Provide the [X, Y] coordinate of the cell's center where the given text is located.  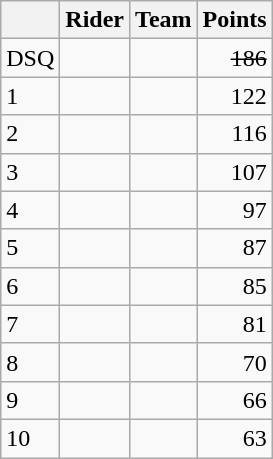
85 [234, 286]
3 [30, 172]
9 [30, 400]
8 [30, 362]
1 [30, 96]
81 [234, 324]
Rider [95, 20]
Points [234, 20]
70 [234, 362]
87 [234, 248]
DSQ [30, 58]
107 [234, 172]
4 [30, 210]
63 [234, 438]
10 [30, 438]
122 [234, 96]
116 [234, 134]
97 [234, 210]
186 [234, 58]
2 [30, 134]
Team [164, 20]
6 [30, 286]
5 [30, 248]
7 [30, 324]
66 [234, 400]
